For the text-containing cell, return its midpoint in (x, y) coordinate format. 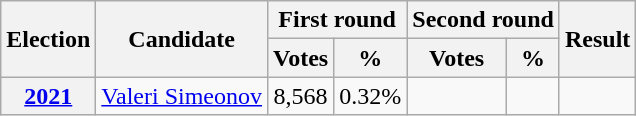
First round (338, 20)
Election (48, 39)
2021 (48, 96)
Second round (484, 20)
0.32% (370, 96)
8,568 (301, 96)
Valeri Simeonov (182, 96)
Result (597, 39)
Candidate (182, 39)
